Return the [x, y] coordinate for the center point of the cell that contains the specified text.  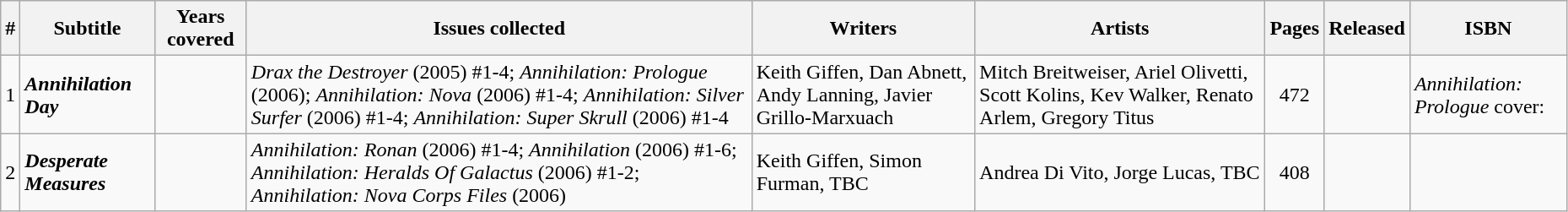
Andrea Di Vito, Jorge Lucas, TBC [1120, 172]
Pages [1295, 29]
Annihilation: Prologue cover: [1488, 95]
Keith Giffen, Dan Abnett, Andy Lanning, Javier Grillo-Marxuach [863, 95]
Mitch Breitweiser, Ariel Olivetti, Scott Kolins, Kev Walker, Renato Arlem, Gregory Titus [1120, 95]
Annihilation: Ronan (2006) #1-4; Annihilation (2006) #1-6; Annihilation: Heralds Of Galactus (2006) #1-2; Annihilation: Nova Corps Files (2006) [499, 172]
Issues collected [499, 29]
Artists [1120, 29]
472 [1295, 95]
Desperate Measures [88, 172]
Subtitle [88, 29]
Keith Giffen, Simon Furman, TBC [863, 172]
# [10, 29]
Writers [863, 29]
1 [10, 95]
Annihilation Day [88, 95]
2 [10, 172]
Years covered [201, 29]
ISBN [1488, 29]
408 [1295, 172]
Released [1367, 29]
